Provide the [x, y] coordinate of the cell's center where the given text is located.  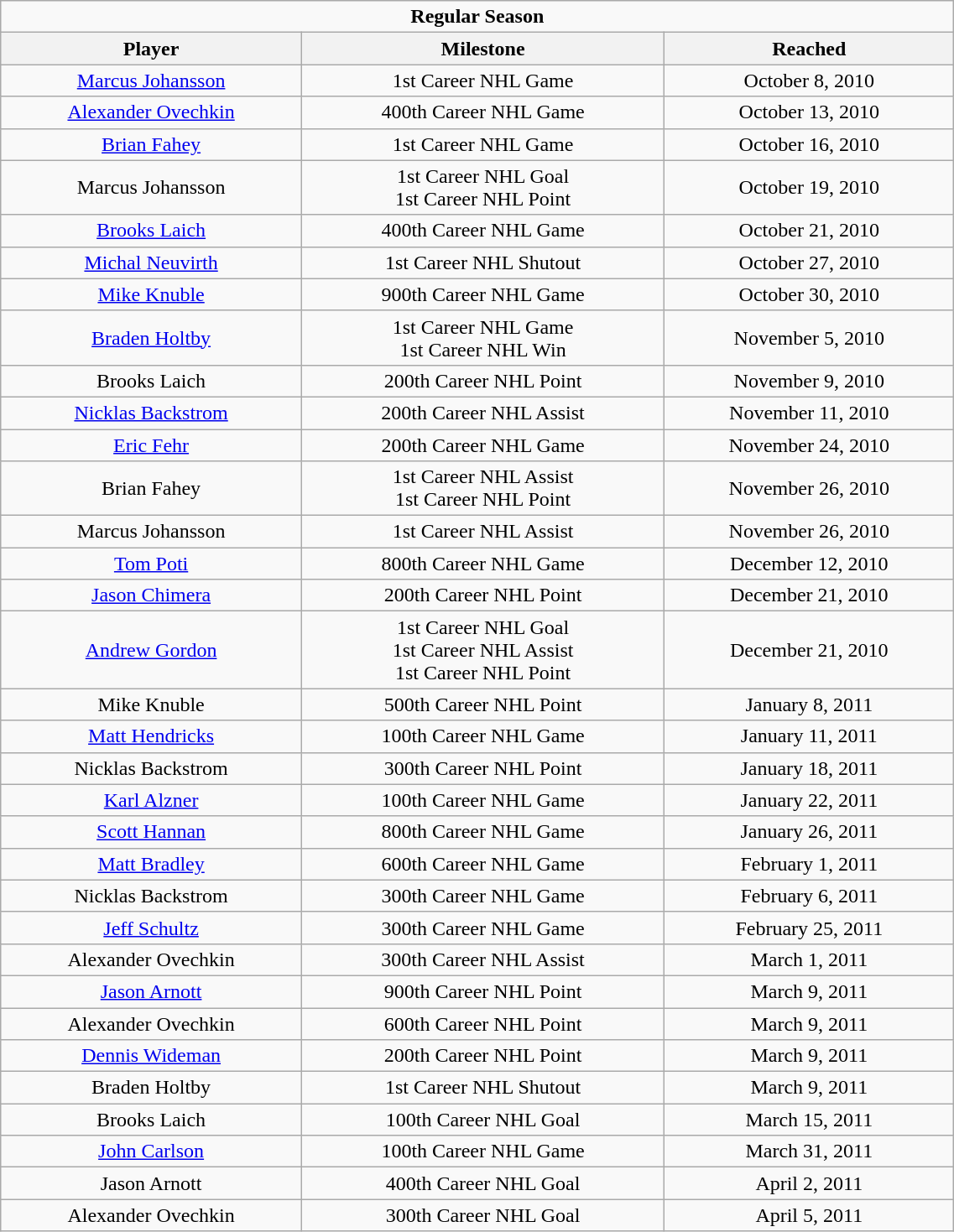
January 11, 2011 [809, 736]
Regular Season [477, 17]
October 19, 2010 [809, 188]
October 21, 2010 [809, 231]
Milestone [482, 49]
300th Career NHL Point [482, 768]
March 31, 2011 [809, 1151]
November 24, 2010 [809, 445]
200th Career NHL Assist [482, 413]
500th Career NHL Point [482, 704]
November 11, 2010 [809, 413]
December 12, 2010 [809, 564]
February 25, 2011 [809, 928]
Karl Alzner [151, 800]
October 30, 2010 [809, 294]
November 9, 2010 [809, 381]
Dennis Wideman [151, 1056]
February 1, 2011 [809, 864]
November 5, 2010 [809, 337]
Matt Hendricks [151, 736]
October 27, 2010 [809, 263]
October 16, 2010 [809, 144]
John Carlson [151, 1151]
400th Career NHL Goal [482, 1183]
1st Career NHL Assist [482, 532]
1st Career NHL Goal1st Career NHL Assist1st Career NHL Point [482, 650]
April 5, 2011 [809, 1215]
600th Career NHL Game [482, 864]
October 8, 2010 [809, 81]
January 18, 2011 [809, 768]
900th Career NHL Point [482, 991]
January 26, 2011 [809, 832]
100th Career NHL Goal [482, 1120]
900th Career NHL Game [482, 294]
Michal Neuvirth [151, 263]
Matt Bradley [151, 864]
January 8, 2011 [809, 704]
300th Career NHL Goal [482, 1215]
1st Career NHL Goal1st Career NHL Point [482, 188]
300th Career NHL Assist [482, 959]
February 6, 2011 [809, 896]
October 13, 2010 [809, 112]
Scott Hannan [151, 832]
March 15, 2011 [809, 1120]
March 1, 2011 [809, 959]
Eric Fehr [151, 445]
1st Career NHL Assist1st Career NHL Point [482, 488]
Reached [809, 49]
Andrew Gordon [151, 650]
Tom Poti [151, 564]
Jason Chimera [151, 595]
200th Career NHL Game [482, 445]
January 22, 2011 [809, 800]
Jeff Schultz [151, 928]
1st Career NHL Game1st Career NHL Win [482, 337]
Player [151, 49]
600th Career NHL Point [482, 1024]
April 2, 2011 [809, 1183]
